Pinpoint the cell where the given text exists, returning its (x, y) midpoint coordinate. 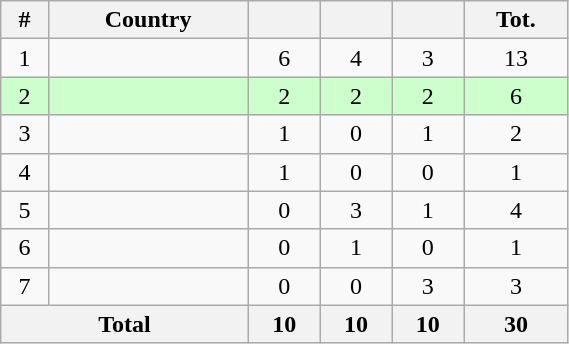
# (24, 20)
Tot. (516, 20)
30 (516, 324)
13 (516, 58)
Total (125, 324)
7 (24, 286)
5 (24, 210)
Country (148, 20)
